Provide the [X, Y] coordinate of the cell's center where the given text is located.  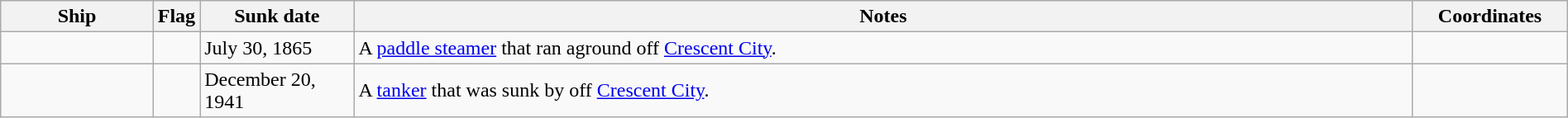
Flag [176, 17]
July 30, 1865 [277, 48]
Notes [883, 17]
A tanker that was sunk by off Crescent City. [883, 91]
Coordinates [1490, 17]
Sunk date [277, 17]
December 20, 1941 [277, 91]
A paddle steamer that ran aground off Crescent City. [883, 48]
Ship [77, 17]
